Return the (x, y) coordinate for the center point of the cell that contains the specified text.  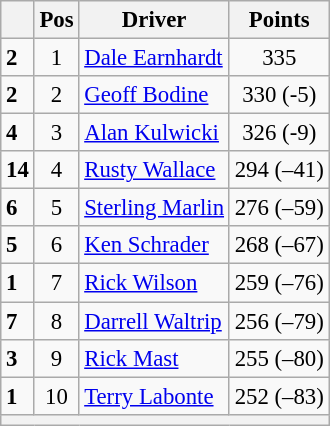
Alan Kulwicki (154, 133)
256 (–79) (279, 321)
Rick Wilson (154, 283)
294 (–41) (279, 170)
Points (279, 20)
14 (18, 170)
Darrell Waltrip (154, 321)
8 (56, 321)
330 (-5) (279, 95)
Dale Earnhardt (154, 58)
Rick Mast (154, 358)
252 (–83) (279, 396)
326 (-9) (279, 133)
259 (–76) (279, 283)
Terry Labonte (154, 396)
335 (279, 58)
10 (56, 396)
Rusty Wallace (154, 170)
9 (56, 358)
255 (–80) (279, 358)
276 (–59) (279, 208)
Ken Schrader (154, 245)
Sterling Marlin (154, 208)
Pos (56, 20)
Geoff Bodine (154, 95)
268 (–67) (279, 245)
Driver (154, 20)
